From the cell containing the given text, extract its center point as [X, Y] coordinate. 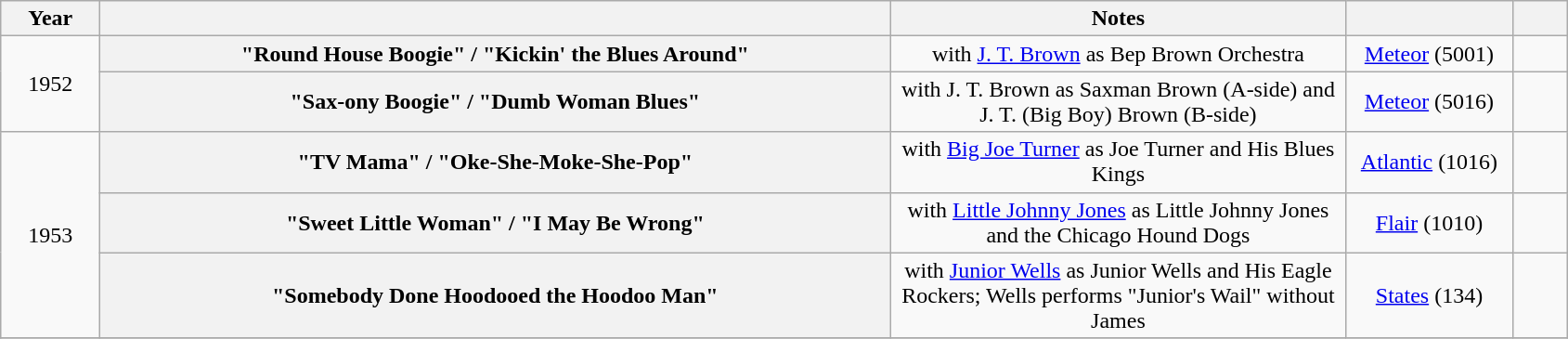
with Little Johnny Jones as Little Johnny Jones and the Chicago Hound Dogs [1118, 223]
1952 [50, 84]
"Sax-ony Boogie" / "Dumb Woman Blues" [496, 102]
with Big Joe Turner as Joe Turner and His Blues Kings [1118, 162]
"Round House Boogie" / "Kickin' the Blues Around" [496, 54]
"TV Mama" / "Oke-She-Moke-She-Pop" [496, 162]
1953 [50, 235]
Year [50, 19]
with J. T. Brown as Saxman Brown (A-side) and J. T. (Big Boy) Brown (B-side) [1118, 102]
"Somebody Done Hoodooed the Hoodoo Man" [496, 295]
Atlantic (1016) [1430, 162]
Meteor (5016) [1430, 102]
Notes [1118, 19]
with J. T. Brown as Bep Brown Orchestra [1118, 54]
Flair (1010) [1430, 223]
Meteor (5001) [1430, 54]
with Junior Wells as Junior Wells and His Eagle Rockers; Wells performs "Junior's Wail" without James [1118, 295]
States (134) [1430, 295]
"Sweet Little Woman" / "I May Be Wrong" [496, 223]
